Capture the cell that displays the provided text and extract its (X, Y) central coordinate. 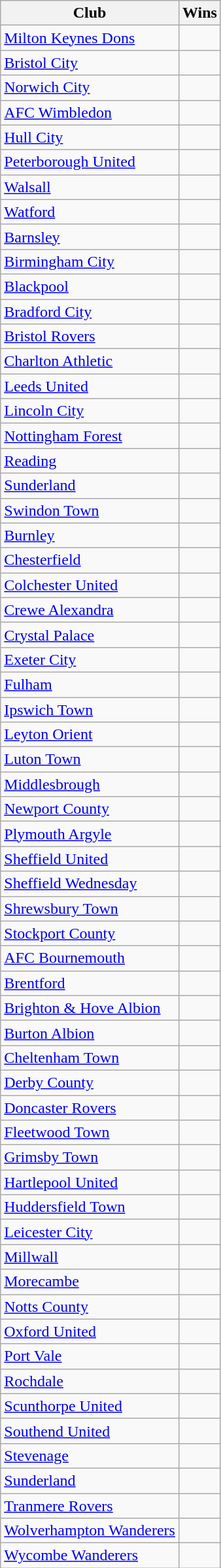
Birmingham City (90, 261)
Shrewsbury Town (90, 909)
Walsall (90, 187)
Stevenage (90, 1456)
Scunthorpe United (90, 1406)
Middlesbrough (90, 784)
Lincoln City (90, 411)
Bristol City (90, 63)
Burton Albion (90, 1033)
Derby County (90, 1082)
Fulham (90, 684)
Grimsby Town (90, 1158)
Morecambe (90, 1282)
Crystal Palace (90, 635)
Nottingham Forest (90, 436)
Oxford United (90, 1331)
Rochdale (90, 1381)
Watford (90, 212)
Tranmere Rovers (90, 1505)
Leicester City (90, 1232)
Reading (90, 461)
Sheffield Wednesday (90, 884)
Newport County (90, 809)
Barnsley (90, 237)
Stockport County (90, 933)
Milton Keynes Dons (90, 38)
Cheltenham Town (90, 1058)
Sheffield United (90, 859)
Fleetwood Town (90, 1133)
Brighton & Hove Albion (90, 1008)
Swindon Town (90, 510)
Peterborough United (90, 162)
Notts County (90, 1307)
Hull City (90, 137)
Bradford City (90, 312)
Wins (199, 13)
Leyton Orient (90, 735)
Chesterfield (90, 560)
Charlton Athletic (90, 361)
Colchester United (90, 585)
Luton Town (90, 759)
Wycombe Wanderers (90, 1556)
Huddersfield Town (90, 1207)
Wolverhampton Wanderers (90, 1531)
Plymouth Argyle (90, 834)
Burnley (90, 535)
Brentford (90, 983)
Crewe Alexandra (90, 610)
Ipswich Town (90, 709)
Exeter City (90, 659)
Millwall (90, 1257)
Leeds United (90, 386)
Blackpool (90, 286)
AFC Wimbledon (90, 112)
Hartlepool United (90, 1182)
Club (90, 13)
Bristol Rovers (90, 337)
Port Vale (90, 1356)
Norwich City (90, 88)
AFC Bournemouth (90, 958)
Doncaster Rovers (90, 1108)
Southend United (90, 1431)
